Search for the cell housing the specified text and yield its [x, y] center coordinate. 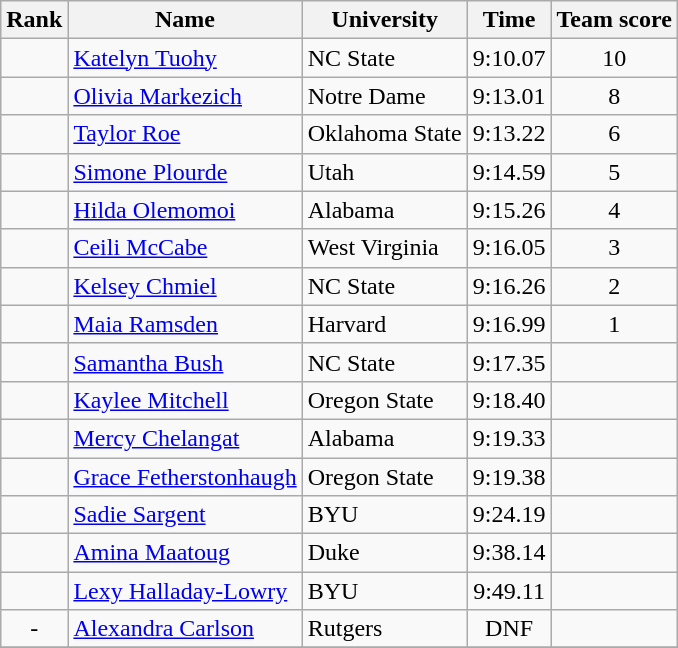
2 [614, 286]
Samantha Bush [185, 362]
Name [185, 20]
9:16.26 [509, 286]
5 [614, 172]
Notre Dame [384, 96]
Harvard [384, 324]
Grace Fetherstonhaugh [185, 477]
Olivia Markezich [185, 96]
University [384, 20]
Duke [384, 553]
Sadie Sargent [185, 515]
West Virginia [384, 248]
9:18.40 [509, 400]
Amina Maatoug [185, 553]
3 [614, 248]
Ceili McCabe [185, 248]
9:19.38 [509, 477]
8 [614, 96]
Katelyn Tuohy [185, 58]
10 [614, 58]
9:13.01 [509, 96]
Rutgers [384, 629]
9:38.14 [509, 553]
9:16.99 [509, 324]
9:16.05 [509, 248]
Oklahoma State [384, 134]
Utah [384, 172]
Alexandra Carlson [185, 629]
Maia Ramsden [185, 324]
DNF [509, 629]
4 [614, 210]
Taylor Roe [185, 134]
9:49.11 [509, 591]
9:24.19 [509, 515]
Kaylee Mitchell [185, 400]
9:17.35 [509, 362]
Rank [34, 20]
9:14.59 [509, 172]
1 [614, 324]
Team score [614, 20]
Simone Plourde [185, 172]
Hilda Olemomoi [185, 210]
9:15.26 [509, 210]
Time [509, 20]
Mercy Chelangat [185, 438]
Lexy Halladay-Lowry [185, 591]
- [34, 629]
Kelsey Chmiel [185, 286]
9:19.33 [509, 438]
9:10.07 [509, 58]
6 [614, 134]
9:13.22 [509, 134]
